Identify which cell holds the provided text, then report its [x, y] central coordinate. 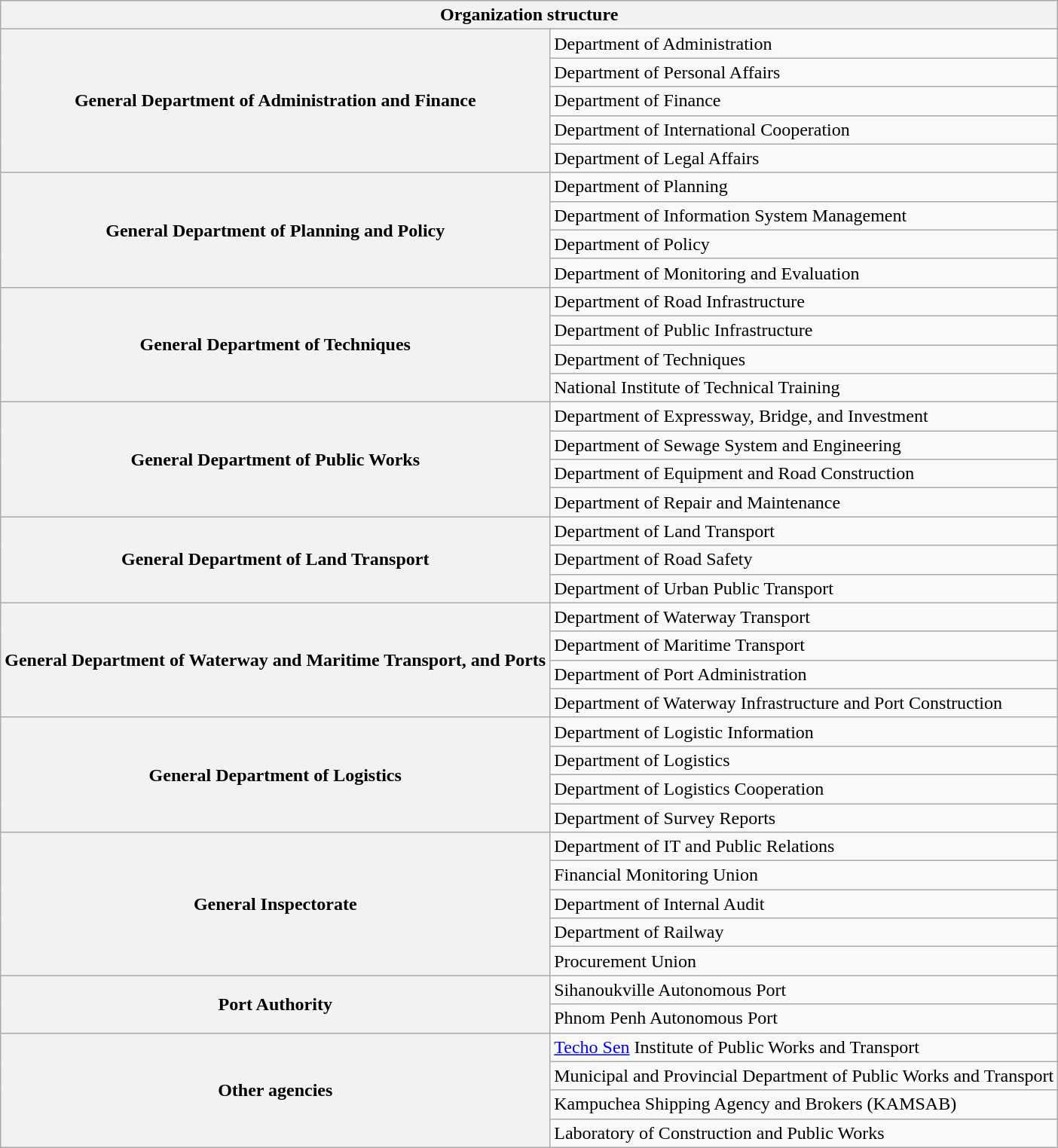
Department of Waterway Transport [804, 617]
Department of Expressway, Bridge, and Investment [804, 417]
General Department of Administration and Finance [276, 101]
General Department of Planning and Policy [276, 230]
Kampuchea Shipping Agency and Brokers (KAMSAB) [804, 1104]
Department of Logistics [804, 760]
General Department of Waterway and Maritime Transport, and Ports [276, 660]
Department of Policy [804, 244]
Department of Information System Management [804, 215]
Department of Logistics Cooperation [804, 789]
Phnom Penh Autonomous Port [804, 1018]
Techo Sen Institute of Public Works and Transport [804, 1047]
Department of IT and Public Relations [804, 847]
Department of Equipment and Road Construction [804, 474]
Department of Waterway Infrastructure and Port Construction [804, 703]
Procurement Union [804, 961]
Department of Road Safety [804, 560]
General Inspectorate [276, 904]
Municipal and Provincial Department of Public Works and Transport [804, 1076]
Department of Sewage System and Engineering [804, 445]
Department of Land Transport [804, 531]
Department of Finance [804, 101]
Other agencies [276, 1090]
Department of Internal Audit [804, 904]
Department of Urban Public Transport [804, 588]
Port Authority [276, 1004]
Organization structure [529, 15]
Department of Survey Reports [804, 817]
Department of Road Infrastructure [804, 301]
Laboratory of Construction and Public Works [804, 1133]
Department of Administration [804, 44]
Sihanoukville Autonomous Port [804, 990]
Financial Monitoring Union [804, 875]
Department of Logistic Information [804, 731]
Department of Repair and Maintenance [804, 502]
Department of Legal Affairs [804, 158]
Department of International Cooperation [804, 130]
Department of Personal Affairs [804, 72]
Department of Techniques [804, 359]
General Department of Land Transport [276, 560]
Department of Monitoring and Evaluation [804, 273]
Department of Port Administration [804, 674]
General Department of Techniques [276, 344]
Department of Maritime Transport [804, 646]
Department of Public Infrastructure [804, 330]
Department of Railway [804, 933]
General Department of Logistics [276, 774]
Department of Planning [804, 187]
National Institute of Technical Training [804, 388]
General Department of Public Works [276, 460]
